Scan for the cell matching the given text and deliver its [X, Y] coordinate at center. 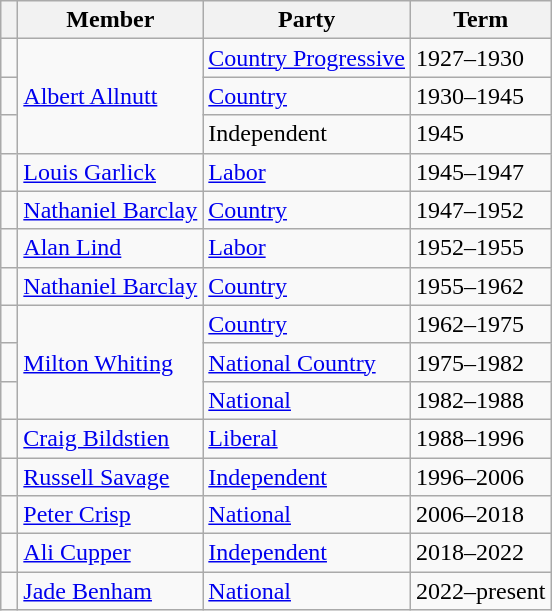
1947–1952 [481, 210]
1930–1945 [481, 96]
1962–1975 [481, 324]
1945–1947 [481, 172]
Peter Crisp [110, 515]
Russell Savage [110, 477]
Liberal [307, 438]
1988–1996 [481, 438]
Louis Garlick [110, 172]
Albert Allnutt [110, 96]
1952–1955 [481, 248]
Jade Benham [110, 591]
1982–1988 [481, 400]
Craig Bildstien [110, 438]
Country Progressive [307, 58]
1975–1982 [481, 362]
National Country [307, 362]
2022–present [481, 591]
Term [481, 20]
1945 [481, 134]
1927–1930 [481, 58]
2006–2018 [481, 515]
Milton Whiting [110, 362]
Alan Lind [110, 248]
1996–2006 [481, 477]
Ali Cupper [110, 553]
1955–1962 [481, 286]
2018–2022 [481, 553]
Member [110, 20]
Party [307, 20]
